Determine the (X, Y) coordinate at the center of the cell enclosing the given text.  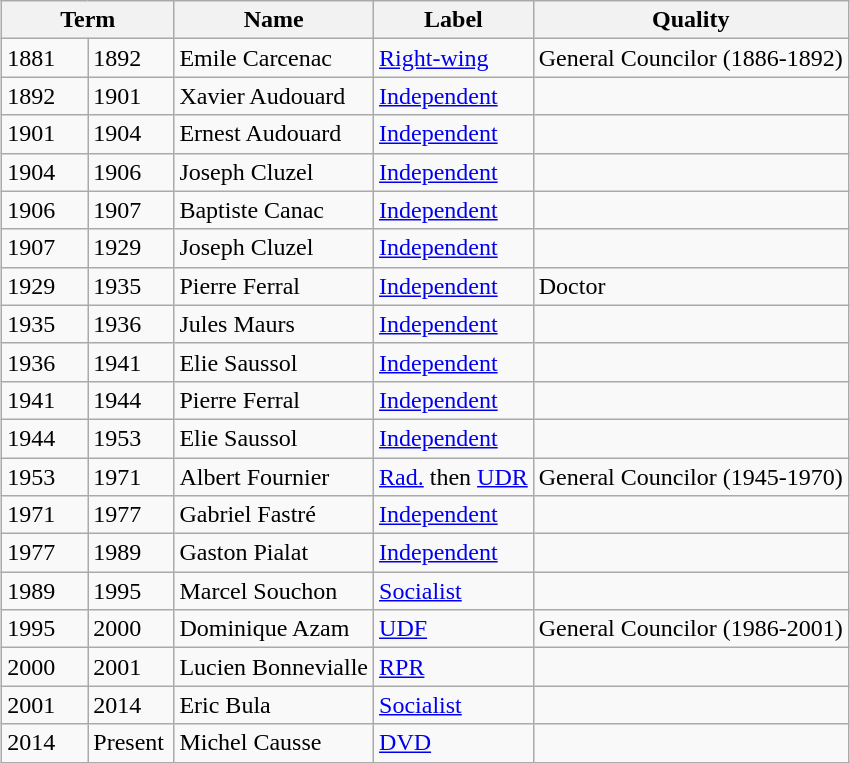
Emile Carcenac (274, 58)
Gaston Pialat (274, 553)
DVD (454, 743)
Label (454, 20)
General Councilor (1886-1892) (690, 58)
1881 (45, 58)
Doctor (690, 286)
Gabriel Fastré (274, 515)
Ernest Audouard (274, 134)
Lucien Bonnevialle (274, 667)
Xavier Audouard (274, 96)
Marcel Souchon (274, 591)
Rad. then UDR (454, 477)
RPR (454, 667)
Jules Maurs (274, 324)
Albert Fournier (274, 477)
UDF (454, 629)
Present (131, 743)
Term (88, 20)
General Councilor (1945-1970) (690, 477)
Right-wing (454, 58)
Dominique Azam (274, 629)
Quality (690, 20)
Name (274, 20)
Eric Bula (274, 705)
General Councilor (1986-2001) (690, 629)
Baptiste Canac (274, 210)
Michel Causse (274, 743)
